Pinpoint the cell where the given text exists, returning its (X, Y) midpoint coordinate. 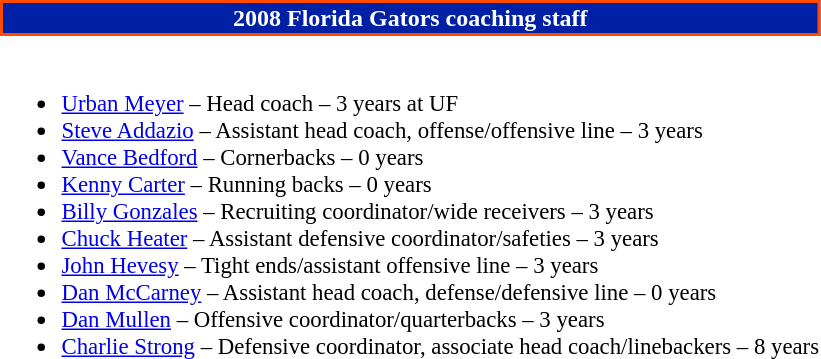
2008 Florida Gators coaching staff (410, 18)
